Scan for the cell matching the given text and deliver its [X, Y] coordinate at center. 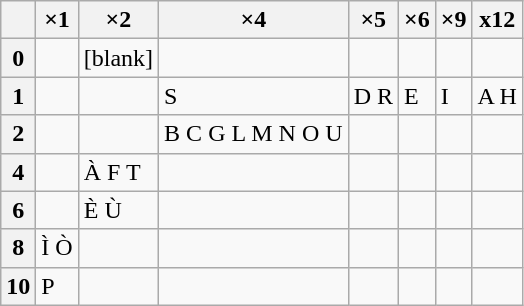
×1 [57, 20]
x12 [497, 20]
È Ù [118, 210]
S [254, 96]
×9 [454, 20]
×5 [373, 20]
×6 [418, 20]
×2 [118, 20]
1 [18, 96]
8 [18, 248]
A H [497, 96]
[blank] [118, 58]
4 [18, 172]
À F T [118, 172]
0 [18, 58]
B C G L M N O U [254, 134]
10 [18, 286]
6 [18, 210]
P [57, 286]
D R [373, 96]
2 [18, 134]
×4 [254, 20]
I [454, 96]
E [418, 96]
Ì Ò [57, 248]
